Identify which cell holds the provided text, then report its [X, Y] central coordinate. 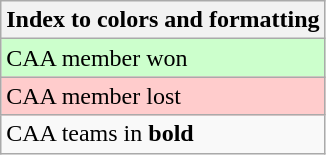
CAA teams in bold [163, 134]
CAA member lost [163, 96]
CAA member won [163, 58]
Index to colors and formatting [163, 20]
